Extract the [X, Y] coordinate from the center of the cell holding the provided text.  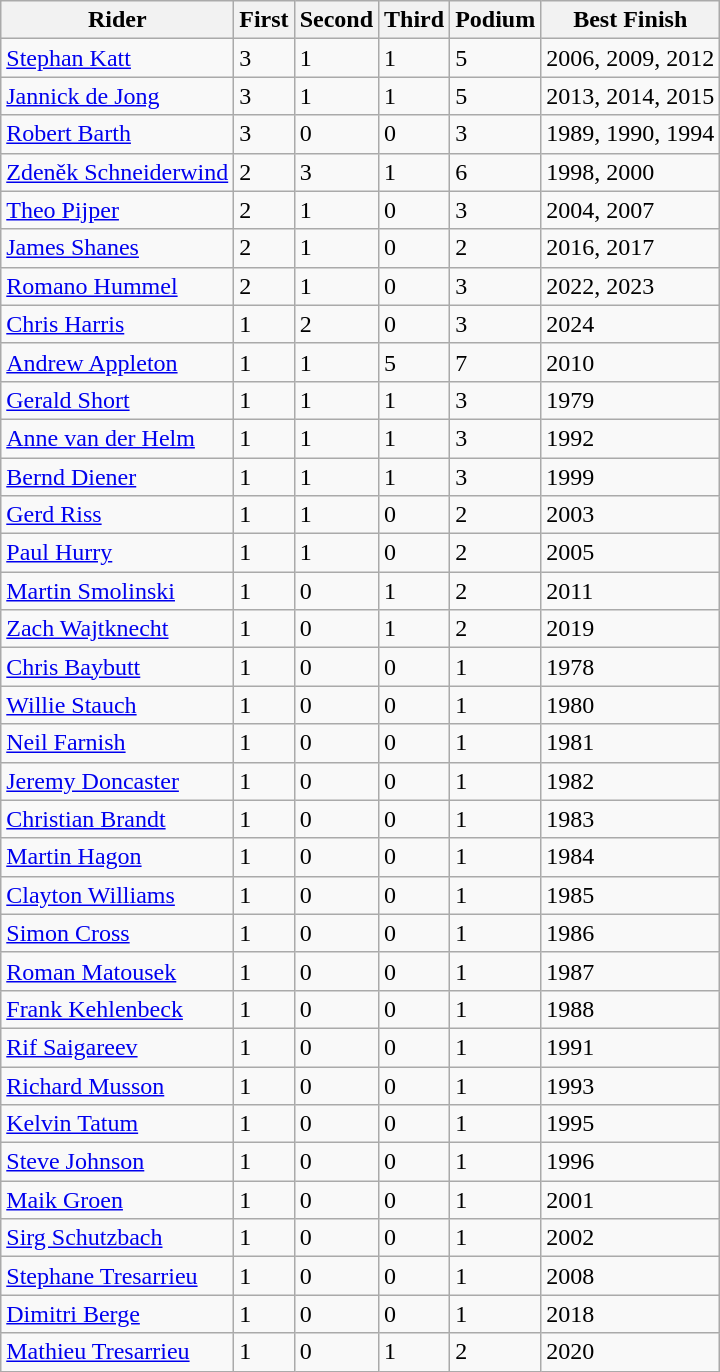
First [264, 20]
2005 [630, 553]
2013, 2014, 2015 [630, 96]
Anne van der Helm [118, 438]
Sirg Schutzbach [118, 1238]
Stephan Katt [118, 58]
Robert Barth [118, 134]
1995 [630, 1124]
Simon Cross [118, 933]
2022, 2023 [630, 286]
2018 [630, 1314]
Martin Smolinski [118, 591]
Neil Farnish [118, 743]
Andrew Appleton [118, 362]
2003 [630, 515]
1996 [630, 1162]
Zdeněk Schneiderwind [118, 172]
6 [496, 172]
1986 [630, 933]
Rider [118, 20]
2011 [630, 591]
Steve Johnson [118, 1162]
1988 [630, 1009]
1984 [630, 857]
1991 [630, 1047]
Paul Hurry [118, 553]
1980 [630, 705]
Bernd Diener [118, 477]
Martin Hagon [118, 857]
Best Finish [630, 20]
2020 [630, 1352]
Third [414, 20]
Stephane Tresarrieu [118, 1276]
Zach Wajtknecht [118, 629]
1999 [630, 477]
Mathieu Tresarrieu [118, 1352]
Dimitri Berge [118, 1314]
James Shanes [118, 248]
Podium [496, 20]
Richard Musson [118, 1085]
1985 [630, 895]
Chris Baybutt [118, 667]
1978 [630, 667]
Roman Matousek [118, 971]
Kelvin Tatum [118, 1124]
2002 [630, 1238]
2010 [630, 362]
1981 [630, 743]
Gerald Short [118, 400]
Frank Kehlenbeck [118, 1009]
2016, 2017 [630, 248]
1979 [630, 400]
Romano Hummel [118, 286]
Rif Saigareev [118, 1047]
1993 [630, 1085]
Willie Stauch [118, 705]
2001 [630, 1200]
Second [336, 20]
Jeremy Doncaster [118, 781]
1983 [630, 819]
1998, 2000 [630, 172]
2008 [630, 1276]
Chris Harris [118, 324]
2019 [630, 629]
7 [496, 362]
Theo Pijper [118, 210]
2024 [630, 324]
1989, 1990, 1994 [630, 134]
Christian Brandt [118, 819]
1982 [630, 781]
2006, 2009, 2012 [630, 58]
1987 [630, 971]
2004, 2007 [630, 210]
Jannick de Jong [118, 96]
1992 [630, 438]
Gerd Riss [118, 515]
Clayton Williams [118, 895]
Maik Groen [118, 1200]
